Return [x, y] of the center of cell containing provided text 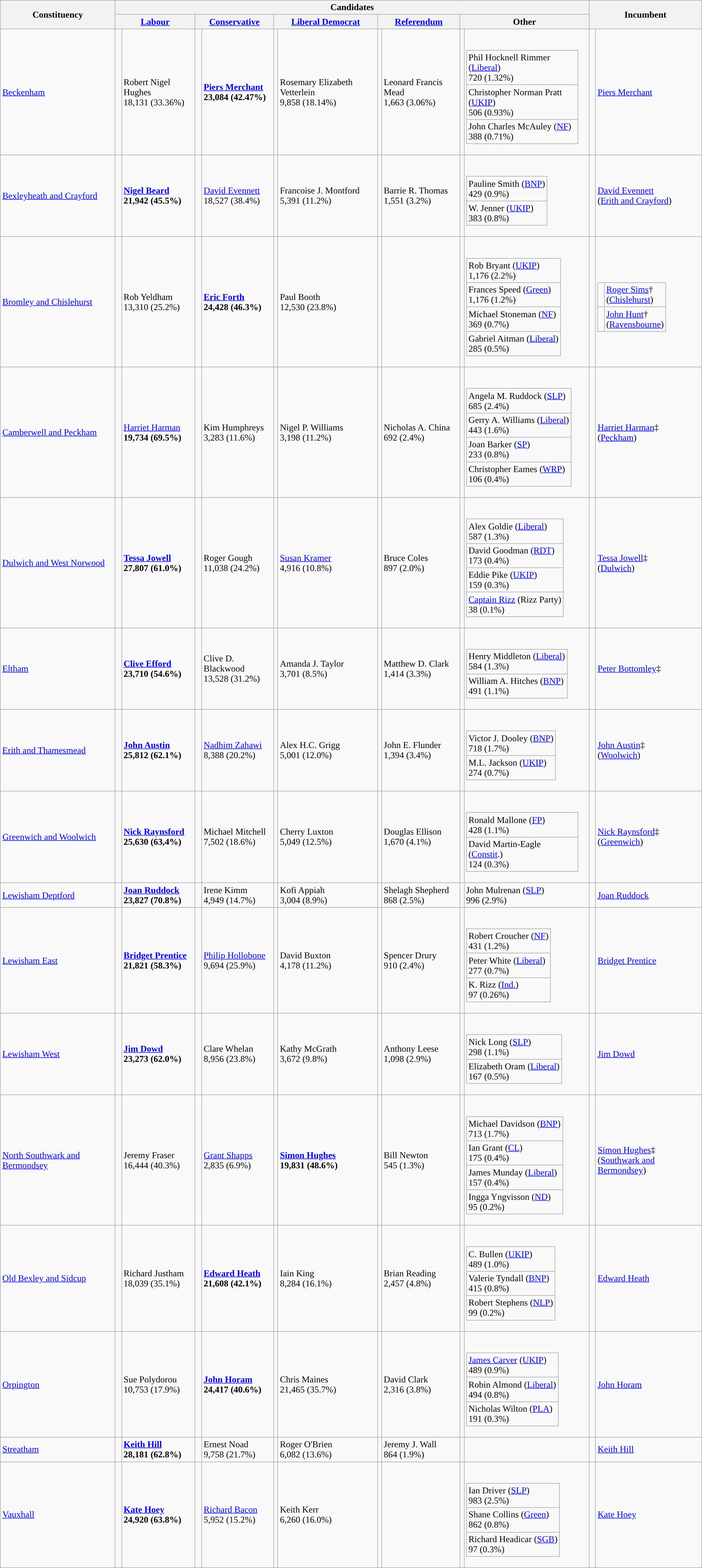
Shelagh Shepherd868 (2.5%) [421, 895]
Richard Justham18,039 (35.1%) [158, 1279]
Pauline Smith (BNP)429 (0.9%) [507, 189]
Greenwich and Woolwich [58, 837]
Eddie Pike (UKIP)159 (0.3%) [515, 580]
Elizabeth Oram (Liberal)167 (0.5%) [514, 1072]
Angela M. Ruddock (SLP)685 (2.4%) [519, 400]
Richard Bacon5,952 (15.2%) [237, 1515]
Paul Booth12,530 (23.8%) [328, 302]
John Hunt†(Ravensbourne) [635, 319]
Spencer Drury910 (2.4%) [421, 961]
Clive Efford23,710 (54.6%) [158, 669]
Eric Forth24,428 (46.3%) [237, 302]
Dulwich and West Norwood [58, 563]
Vauxhall [58, 1515]
David Goodman (RDT)173 (0.4%) [515, 556]
Simon Hughes‡(Southwark and Bermondsey) [649, 1160]
Bill Newton545 (1.3%) [421, 1160]
Christopher Eames (WRP)106 (0.4%) [519, 474]
Lewisham East [58, 961]
Liberal Democrat [325, 22]
Peter White (Liberal)277 (0.7%) [508, 965]
Bromley and Chislehurst [58, 302]
Jeremy Fraser16,444 (40.3%) [158, 1160]
John Horam24,417 (40.6%) [237, 1384]
Chris Maines21,465 (35.7%) [328, 1384]
Valerie Tyndall (BNP)415 (0.8%) [511, 1283]
Matthew D. Clark1,414 (3.3%) [421, 669]
John Austin‡(Woolwich) [649, 750]
Sue Polydorou10,753 (17.9%) [158, 1384]
Ronald Mallone (FP)428 (1.1%) David Martin-Eagle (Constit.)124 (0.3%) [526, 837]
Nick Long (SLP)298 (1.1%) Elizabeth Oram (Liberal)167 (0.5%) [526, 1054]
Bridget Prentice [649, 961]
Angela M. Ruddock (SLP)685 (2.4%) Gerry A. Williams (Liberal)443 (1.6%) Joan Barker (SP)233 (0.8%) Christopher Eames (WRP)106 (0.4%) [526, 432]
Ian Driver (SLP)983 (2.5%) [513, 1495]
Robert Nigel Hughes18,131 (33.36%) [158, 92]
Ronald Mallone (FP)428 (1.1%) [522, 825]
Jim Dowd23,273 (62.0%) [158, 1054]
Joan Ruddock23,827 (70.8%) [158, 895]
Piers Merchant [649, 92]
Michael Davidson (BNP)713 (1.7%) [514, 1129]
Beckenham [58, 92]
Alex Goldie (Liberal)587 (1.3%) [515, 531]
Michael Stoneman (NF)369 (0.7%) [514, 319]
Henry Middleton (Liberal)584 (1.3%) [517, 661]
Old Bexley and Sidcup [58, 1279]
Labour [155, 22]
Leonard Francis Mead1,663 (3.06%) [421, 92]
Keith Kerr6,260 (16.0%) [328, 1515]
Nicholas Wilton (PLA)191 (0.3%) [512, 1414]
Ingga Yngvisson (ND)95 (0.2%) [514, 1202]
Anthony Leese1,098 (2.9%) [421, 1054]
Pauline Smith (BNP)429 (0.9%) W. Jenner (UKIP)383 (0.8%) [526, 196]
Harriet Harman19,734 (69.5%) [158, 432]
Michael Mitchell7,502 (18.6%) [237, 837]
David Clark2,316 (3.8%) [421, 1384]
Nick Raynsford‡(Greenwich) [649, 837]
Victor J. Dooley (BNP)718 (1.7%) [511, 743]
John Austin25,812 (62.1%) [158, 750]
Robin Almond (Liberal)494 (0.8%) [512, 1390]
M.L. Jackson (UKIP)274 (0.7%) [511, 768]
Philip Hollobone9,694 (25.9%) [237, 961]
North Southwark and Bermondsey [58, 1160]
Ernest Noad9,758 (21.7%) [237, 1450]
Gerry A. Williams (Liberal)443 (1.6%) [519, 425]
Roger O'Brien6,082 (13.6%) [328, 1450]
John Charles McAuley (NF)388 (0.71%) [522, 131]
Harriet Harman‡(Peckham) [649, 432]
Nicholas A. China692 (2.4%) [421, 432]
Phil Hocknell Rimmer (Liberal)720 (1.32%) Christopher Norman Pratt (UKIP)506 (0.93%) John Charles McAuley (NF)388 (0.71%) [526, 92]
Kate Hoey [649, 1515]
Robert Croucher (NF)431 (1.2%) Peter White (Liberal)277 (0.7%) K. Rizz (Ind.)97 (0.26%) [526, 961]
Douglas Ellison1,670 (4.1%) [421, 837]
Amanda J. Taylor3,701 (8.5%) [328, 669]
Peter Bottomley‡ [649, 669]
Bruce Coles897 (2.0%) [421, 563]
David Buxton4,178 (11.2%) [328, 961]
Eltham [58, 669]
Orpington [58, 1384]
Bridget Prentice21,821 (58.3%) [158, 961]
Tessa Jowell‡(Dulwich) [649, 563]
Kim Humphreys3,283 (11.6%) [237, 432]
W. Jenner (UKIP)383 (0.8%) [507, 213]
Incumbent [645, 15]
Piers Merchant23,084 (42.47%) [237, 92]
Shane Collins (Green)862 (0.8%) [513, 1520]
Keith Hill [649, 1450]
James Carver (UKIP)489 (0.9%) Robin Almond (Liberal)494 (0.8%) Nicholas Wilton (PLA)191 (0.3%) [526, 1384]
Nick Long (SLP)298 (1.1%) [514, 1047]
Conservative [234, 22]
Jim Dowd [649, 1054]
Rob Bryant (UKIP)1,176 (2.2%) [514, 271]
Bexleyheath and Crayford [58, 196]
Nigel P. Williams3,198 (11.2%) [328, 432]
Rob Yeldham13,310 (25.2%) [158, 302]
Francoise J. Montford5,391 (11.2%) [328, 196]
Victor J. Dooley (BNP)718 (1.7%) M.L. Jackson (UKIP)274 (0.7%) [526, 750]
Frances Speed (Green)1,176 (1.2%) [514, 295]
Roger Sims†(Chislehurst) [635, 295]
Roger Sims†(Chislehurst) John Hunt†(Ravensbourne) [649, 302]
Ian Driver (SLP)983 (2.5%) Shane Collins (Green)862 (0.8%) Richard Headicar (SGB)97 (0.3%) [526, 1515]
Alex H.C. Grigg5,001 (12.0%) [328, 750]
Gabriel Aitman (Liberal)285 (0.5%) [514, 343]
Robert Croucher (NF)431 (1.2%) [508, 941]
Irene Kimm4,949 (14.7%) [237, 895]
Roger Gough11,038 (24.2%) [237, 563]
Nigel Beard21,942 (45.5%) [158, 196]
David Evennett18,527 (38.4%) [237, 196]
Streatham [58, 1450]
K. Rizz (Ind.)97 (0.26%) [508, 990]
Cherry Luxton5,049 (12.5%) [328, 837]
Kofi Appiah3,004 (8.9%) [328, 895]
Candidates [352, 7]
Nadhim Zahawi8,388 (20.2%) [237, 750]
David Evennett(Erith and Crayford) [649, 196]
Joan Ruddock [649, 895]
Clare Whelan8,956 (23.8%) [237, 1054]
Lewisham Deptford [58, 895]
Tessa Jowell27,807 (61.0%) [158, 563]
Referendum [419, 22]
John Horam [649, 1384]
Camberwell and Peckham [58, 432]
Kathy McGrath3,672 (9.8%) [328, 1054]
James Munday (Liberal)157 (0.4%) [514, 1177]
James Carver (UKIP)489 (0.9%) [512, 1365]
Lewisham West [58, 1054]
Clive D. Blackwood13,528 (31.2%) [237, 669]
Nick Raynsford25,630 (63,4%) [158, 837]
Keith Hill28,181 (62.8%) [158, 1450]
Rosemary Elizabeth Vetterlein9,858 (18.14%) [328, 92]
Erith and Thamesmead [58, 750]
Christopher Norman Pratt (UKIP)506 (0.93%) [522, 102]
C. Bullen (UKIP)489 (1.0%) Valerie Tyndall (BNP)415 (0.8%) Robert Stephens (NLP)99 (0.2%) [526, 1279]
Robert Stephens (NLP)99 (0.2%) [511, 1308]
C. Bullen (UKIP)489 (1.0%) [511, 1259]
Richard Headicar (SGB)97 (0.3%) [513, 1544]
John Mulrenan (SLP)996 (2.9%) [526, 895]
Barrie R. Thomas1,551 (3.2%) [421, 196]
Jeremy J. Wall864 (1.9%) [421, 1450]
Susan Kramer4,916 (10.8%) [328, 563]
Kate Hoey24,920 (63.8%) [158, 1515]
Alex Goldie (Liberal)587 (1.3%) David Goodman (RDT)173 (0.4%) Eddie Pike (UKIP)159 (0.3%) Captain Rizz (Rizz Party)38 (0.1%) [526, 563]
Captain Rizz (Rizz Party)38 (0.1%) [515, 604]
Simon Hughes19,831 (48.6%) [328, 1160]
John E. Flunder1,394 (3.4%) [421, 750]
Iain King8,284 (16.1%) [328, 1279]
Rob Bryant (UKIP)1,176 (2.2%) Frances Speed (Green)1,176 (1.2%) Michael Stoneman (NF)369 (0.7%) Gabriel Aitman (Liberal)285 (0.5%) [526, 302]
David Martin-Eagle (Constit.)124 (0.3%) [522, 854]
Brian Reading2,457 (4.8%) [421, 1279]
Edward Heath21,608 (42.1%) [237, 1279]
William A. Hitches (BNP)491 (1.1%) [517, 686]
Edward Heath [649, 1279]
Other [524, 22]
Constituency [58, 15]
Joan Barker (SP)233 (0.8%) [519, 450]
Michael Davidson (BNP)713 (1.7%) Ian Grant (CL)175 (0.4%) James Munday (Liberal)157 (0.4%) Ingga Yngvisson (ND)95 (0.2%) [526, 1160]
Grant Shapps2,835 (6.9%) [237, 1160]
Henry Middleton (Liberal)584 (1.3%) William A. Hitches (BNP)491 (1.1%) [526, 669]
Ian Grant (CL)175 (0.4%) [514, 1153]
Phil Hocknell Rimmer (Liberal)720 (1.32%) [522, 67]
